For the text-containing cell, return its midpoint in [X, Y] coordinate format. 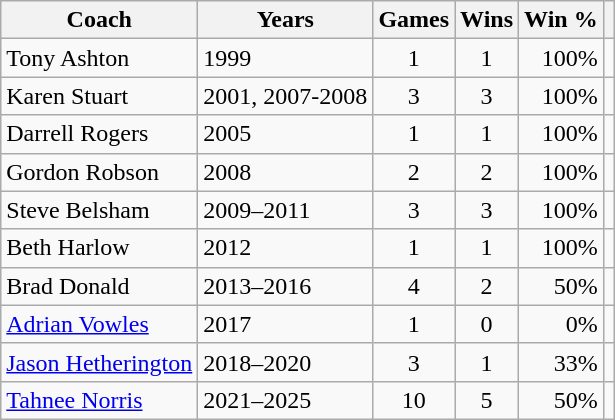
Years [286, 20]
2009–2011 [286, 210]
2021–2025 [286, 400]
33% [562, 362]
Adrian Vowles [100, 324]
Win % [562, 20]
Tony Ashton [100, 58]
Gordon Robson [100, 172]
Steve Belsham [100, 210]
0% [562, 324]
2017 [286, 324]
2008 [286, 172]
Darrell Rogers [100, 134]
Brad Donald [100, 286]
2018–2020 [286, 362]
2012 [286, 248]
Coach [100, 20]
2005 [286, 134]
Games [414, 20]
Jason Hetherington [100, 362]
1999 [286, 58]
4 [414, 286]
0 [487, 324]
Wins [487, 20]
10 [414, 400]
Beth Harlow [100, 248]
5 [487, 400]
2013–2016 [286, 286]
2001, 2007-2008 [286, 96]
Tahnee Norris [100, 400]
Karen Stuart [100, 96]
